Determine the (X, Y) coordinate at the center of the cell enclosing the given text.  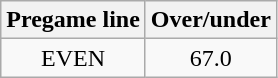
Over/under (210, 20)
Pregame line (74, 20)
EVEN (74, 58)
67.0 (210, 58)
